Determine the (x, y) coordinate at the center of the cell enclosing the given text.  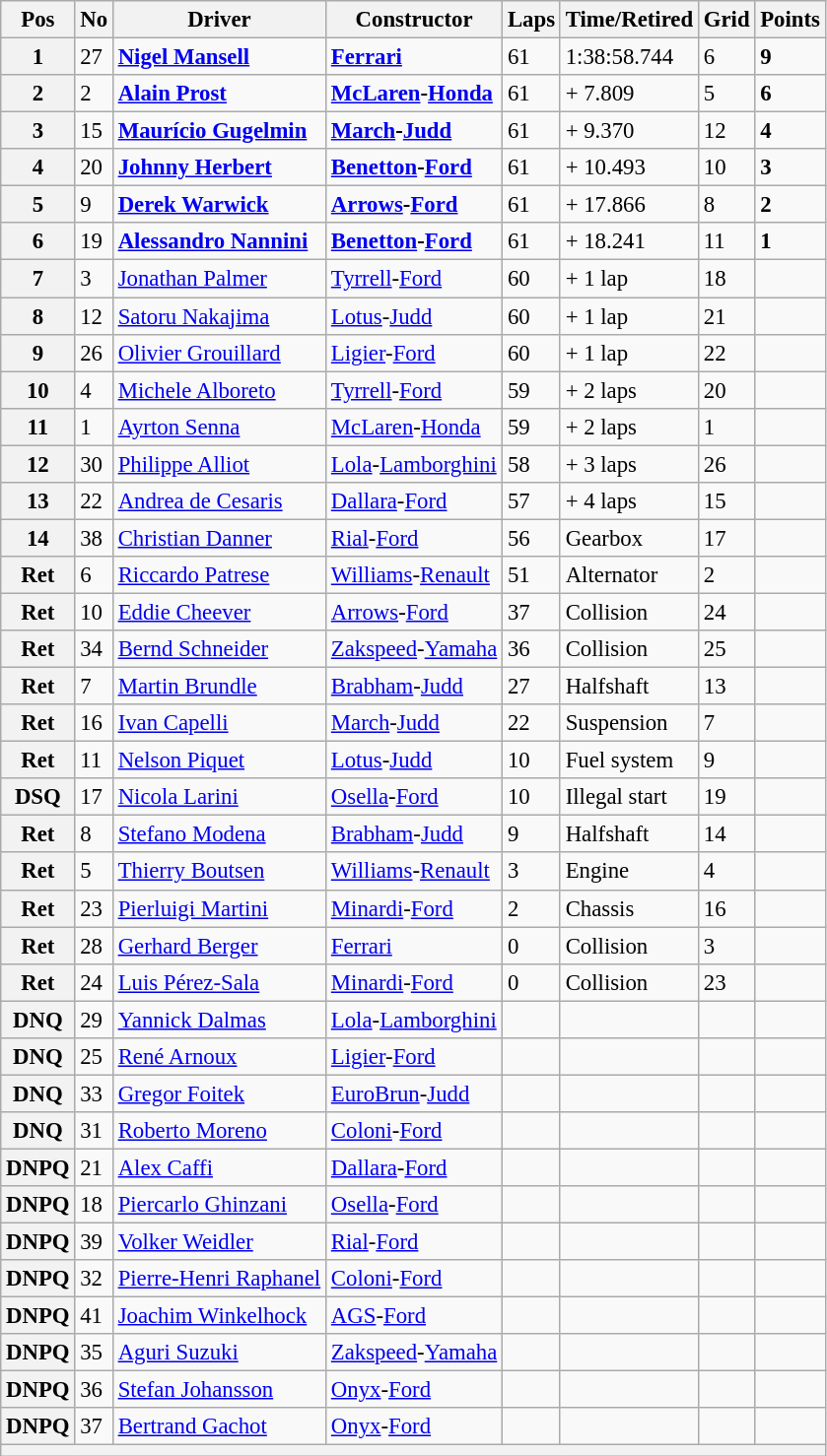
29 (94, 1020)
+ 3 laps (629, 464)
Stefano Modena (219, 834)
Pierluigi Martini (219, 908)
Alternator (629, 575)
Bernd Schneider (219, 649)
Suspension (629, 723)
Philippe Alliot (219, 464)
41 (94, 1316)
34 (94, 649)
Engine (629, 872)
Pierre-Henri Raphanel (219, 1279)
Alain Prost (219, 94)
+ 10.493 (629, 167)
Eddie Cheever (219, 612)
Derek Warwick (219, 205)
58 (532, 464)
Yannick Dalmas (219, 1020)
1:38:58.744 (629, 57)
Nelson Piquet (219, 761)
Constructor (414, 20)
+ 17.866 (629, 205)
Pos (37, 20)
Roberto Moreno (219, 1131)
38 (94, 538)
Alessandro Nannini (219, 241)
56 (532, 538)
Christian Danner (219, 538)
Gregor Foitek (219, 1093)
Thierry Boutsen (219, 872)
32 (94, 1279)
Volker Weidler (219, 1242)
Nigel Mansell (219, 57)
+ 4 laps (629, 501)
39 (94, 1242)
Ivan Capelli (219, 723)
Riccardo Patrese (219, 575)
Aguri Suzuki (219, 1353)
Alex Caffi (219, 1167)
51 (532, 575)
Nicola Larini (219, 797)
Ayrton Senna (219, 427)
33 (94, 1093)
Chassis (629, 908)
Gearbox (629, 538)
Joachim Winkelhock (219, 1316)
Illegal start (629, 797)
35 (94, 1353)
Martin Brundle (219, 687)
Johnny Herbert (219, 167)
Andrea de Cesaris (219, 501)
Bertrand Gachot (219, 1427)
Jonathan Palmer (219, 279)
30 (94, 464)
Michele Alboreto (219, 390)
Points (791, 20)
René Arnoux (219, 1057)
No (94, 20)
+ 9.370 (629, 131)
31 (94, 1131)
+ 18.241 (629, 241)
Laps (532, 20)
Grid (725, 20)
AGS-Ford (414, 1316)
Fuel system (629, 761)
Gerhard Berger (219, 946)
EuroBrun-Judd (414, 1093)
+ 7.809 (629, 94)
Time/Retired (629, 20)
DSQ (37, 797)
Piercarlo Ghinzani (219, 1205)
57 (532, 501)
Maurício Gugelmin (219, 131)
Driver (219, 20)
28 (94, 946)
Olivier Grouillard (219, 353)
Satoru Nakajima (219, 316)
Stefan Johansson (219, 1390)
Luis Pérez-Sala (219, 982)
